For the text-containing cell, return its midpoint in [x, y] coordinate format. 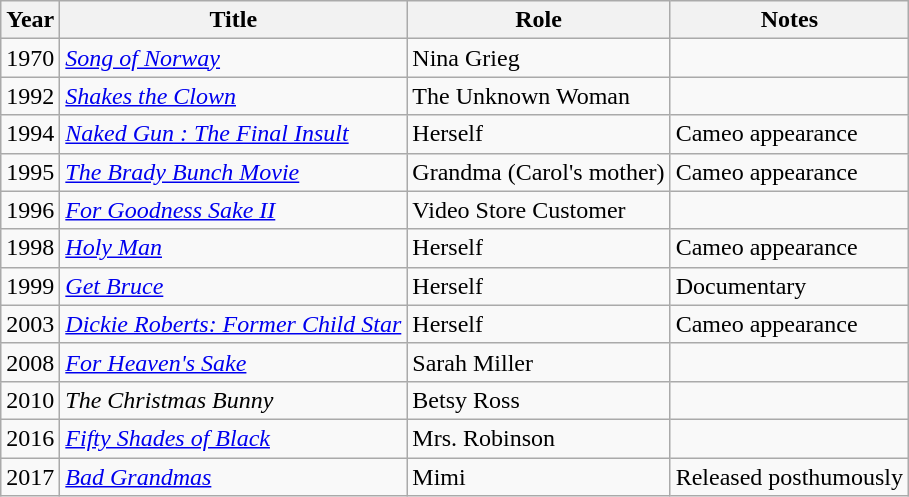
2017 [30, 477]
Nina Grieg [538, 58]
Released posthumously [789, 477]
For Heaven's Sake [234, 362]
Shakes the Clown [234, 96]
The Christmas Bunny [234, 400]
The Unknown Woman [538, 96]
Holy Man [234, 248]
1970 [30, 58]
1999 [30, 286]
Naked Gun : The Final Insult [234, 134]
Documentary [789, 286]
For Goodness Sake II [234, 210]
Song of Norway [234, 58]
Fifty Shades of Black [234, 438]
Betsy Ross [538, 400]
Bad Grandmas [234, 477]
Mimi [538, 477]
Dickie Roberts: Former Child Star [234, 324]
Video Store Customer [538, 210]
Notes [789, 20]
Role [538, 20]
Sarah Miller [538, 362]
Mrs. Robinson [538, 438]
Get Bruce [234, 286]
Grandma (Carol's mother) [538, 172]
2008 [30, 362]
2016 [30, 438]
1995 [30, 172]
2010 [30, 400]
1994 [30, 134]
Title [234, 20]
1998 [30, 248]
The Brady Bunch Movie [234, 172]
Year [30, 20]
1996 [30, 210]
2003 [30, 324]
1992 [30, 96]
